For the text-containing cell, return its midpoint in (x, y) coordinate format. 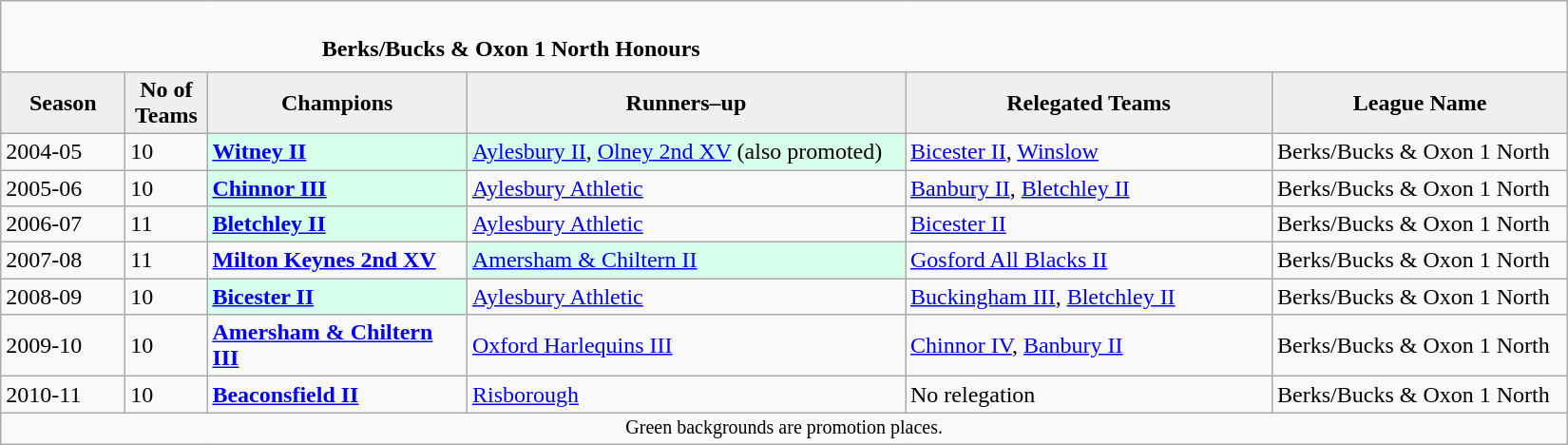
Risborough (686, 395)
Runners–up (686, 103)
2007-08 (63, 261)
No of Teams (166, 103)
Season (63, 103)
Green backgrounds are promotion places. (785, 428)
No relegation (1088, 395)
Buckingham III, Bletchley II (1088, 297)
Gosford All Blacks II (1088, 261)
Amersham & Chiltern III (337, 346)
2005-06 (63, 187)
Champions (337, 103)
Chinnor III (337, 187)
Banbury II, Bletchley II (1088, 187)
Aylesbury II, Olney 2nd XV (also promoted) (686, 151)
Bletchley II (337, 224)
Witney II (337, 151)
Chinnor IV, Banbury II (1088, 346)
2004-05 (63, 151)
2010-11 (63, 395)
Relegated Teams (1088, 103)
Beaconsfield II (337, 395)
Bicester II, Winslow (1088, 151)
2006-07 (63, 224)
Amersham & Chiltern II (686, 261)
2009-10 (63, 346)
Oxford Harlequins III (686, 346)
Milton Keynes 2nd XV (337, 261)
2008-09 (63, 297)
League Name (1420, 103)
